Detect which cell encompasses the target text, then output its [X, Y] center coordinate. 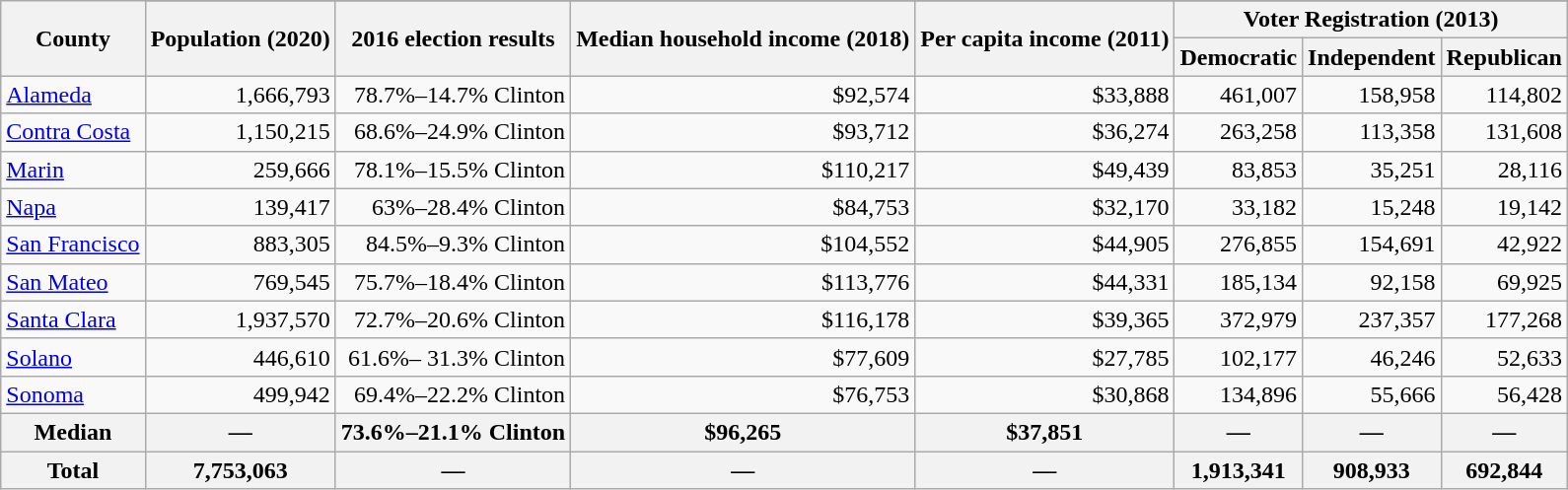
259,666 [241, 170]
68.6%–24.9% Clinton [453, 132]
134,896 [1239, 394]
Marin [73, 170]
$30,868 [1045, 394]
Sonoma [73, 394]
446,610 [241, 357]
46,246 [1372, 357]
114,802 [1504, 95]
Population (2020) [241, 38]
372,979 [1239, 319]
69,925 [1504, 282]
158,958 [1372, 95]
1,913,341 [1239, 470]
692,844 [1504, 470]
883,305 [241, 245]
102,177 [1239, 357]
$44,905 [1045, 245]
461,007 [1239, 95]
28,116 [1504, 170]
Alameda [73, 95]
73.6%–21.1% Clinton [453, 432]
56,428 [1504, 394]
$110,217 [744, 170]
$104,552 [744, 245]
52,633 [1504, 357]
84.5%–9.3% Clinton [453, 245]
42,922 [1504, 245]
69.4%–22.2% Clinton [453, 394]
$96,265 [744, 432]
1,150,215 [241, 132]
$39,365 [1045, 319]
San Francisco [73, 245]
$84,753 [744, 207]
35,251 [1372, 170]
499,942 [241, 394]
County [73, 38]
1,666,793 [241, 95]
$36,274 [1045, 132]
276,855 [1239, 245]
Republican [1504, 57]
$27,785 [1045, 357]
139,417 [241, 207]
$32,170 [1045, 207]
$44,331 [1045, 282]
1,937,570 [241, 319]
185,134 [1239, 282]
$37,851 [1045, 432]
19,142 [1504, 207]
908,933 [1372, 470]
San Mateo [73, 282]
7,753,063 [241, 470]
$77,609 [744, 357]
Per capita income (2011) [1045, 38]
Independent [1372, 57]
$92,574 [744, 95]
Santa Clara [73, 319]
177,268 [1504, 319]
$116,178 [744, 319]
55,666 [1372, 394]
78.7%–14.7% Clinton [453, 95]
Voter Registration (2013) [1371, 20]
83,853 [1239, 170]
Total [73, 470]
2016 election results [453, 38]
Solano [73, 357]
$49,439 [1045, 170]
Napa [73, 207]
Median [73, 432]
15,248 [1372, 207]
769,545 [241, 282]
72.7%–20.6% Clinton [453, 319]
$93,712 [744, 132]
33,182 [1239, 207]
113,358 [1372, 132]
$76,753 [744, 394]
92,158 [1372, 282]
$33,888 [1045, 95]
263,258 [1239, 132]
Democratic [1239, 57]
131,608 [1504, 132]
154,691 [1372, 245]
237,357 [1372, 319]
63%–28.4% Clinton [453, 207]
Contra Costa [73, 132]
78.1%–15.5% Clinton [453, 170]
Median household income (2018) [744, 38]
$113,776 [744, 282]
75.7%–18.4% Clinton [453, 282]
61.6%– 31.3% Clinton [453, 357]
